Capture the cell that displays the provided text and extract its [x, y] central coordinate. 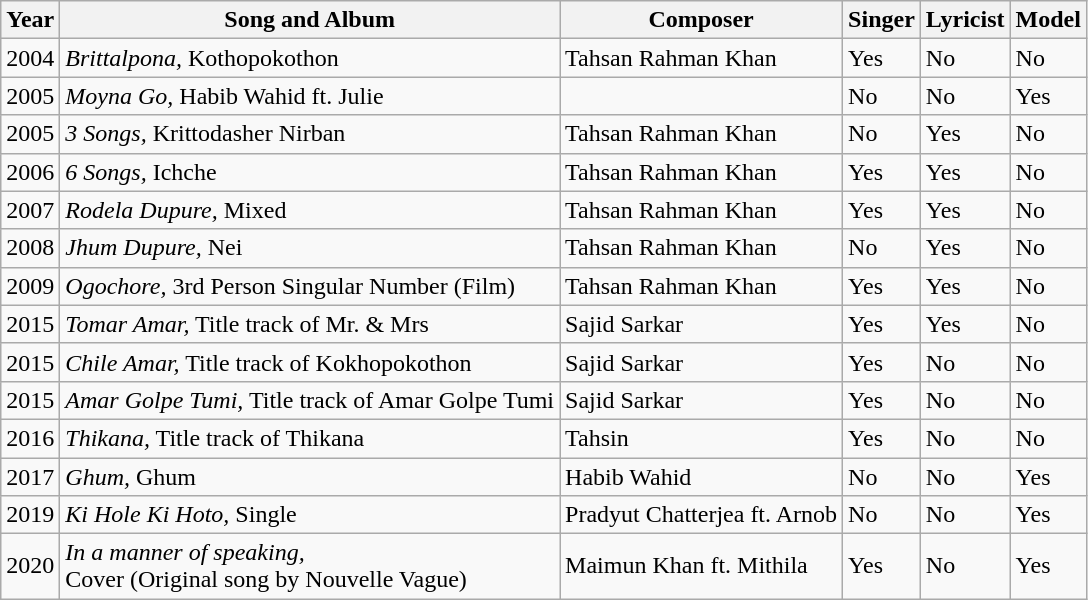
2019 [30, 515]
2020 [30, 566]
Ogochore, 3rd Person Singular Number (Film) [310, 286]
Model [1048, 20]
Brittalpona, Kothopokothon [310, 58]
Composer [702, 20]
Singer [882, 20]
3 Songs, Krittodasher Nirban [310, 134]
2009 [30, 286]
Pradyut Chatterjea ft. Arnob [702, 515]
2006 [30, 172]
Tomar Amar, Title track of Mr. & Mrs [310, 324]
Tahsin [702, 438]
In a manner of speaking,Cover (Original song by Nouvelle Vague) [310, 566]
Chile Amar, Title track of Kokhopokothon [310, 362]
Moyna Go, Habib Wahid ft. Julie [310, 96]
2007 [30, 210]
2008 [30, 248]
Lyricist [965, 20]
Ki Hole Ki Hoto, Single [310, 515]
Jhum Dupure, Nei [310, 248]
6 Songs, Ichche [310, 172]
Thikana, Title track of Thikana [310, 438]
2016 [30, 438]
Song and Album [310, 20]
2004 [30, 58]
2017 [30, 477]
Ghum, Ghum [310, 477]
Habib Wahid [702, 477]
Maimun Khan ft. Mithila [702, 566]
Rodela Dupure, Mixed [310, 210]
Year [30, 20]
Amar Golpe Tumi, Title track of Amar Golpe Tumi [310, 400]
